Detect which cell encompasses the target text, then output its (x, y) center coordinate. 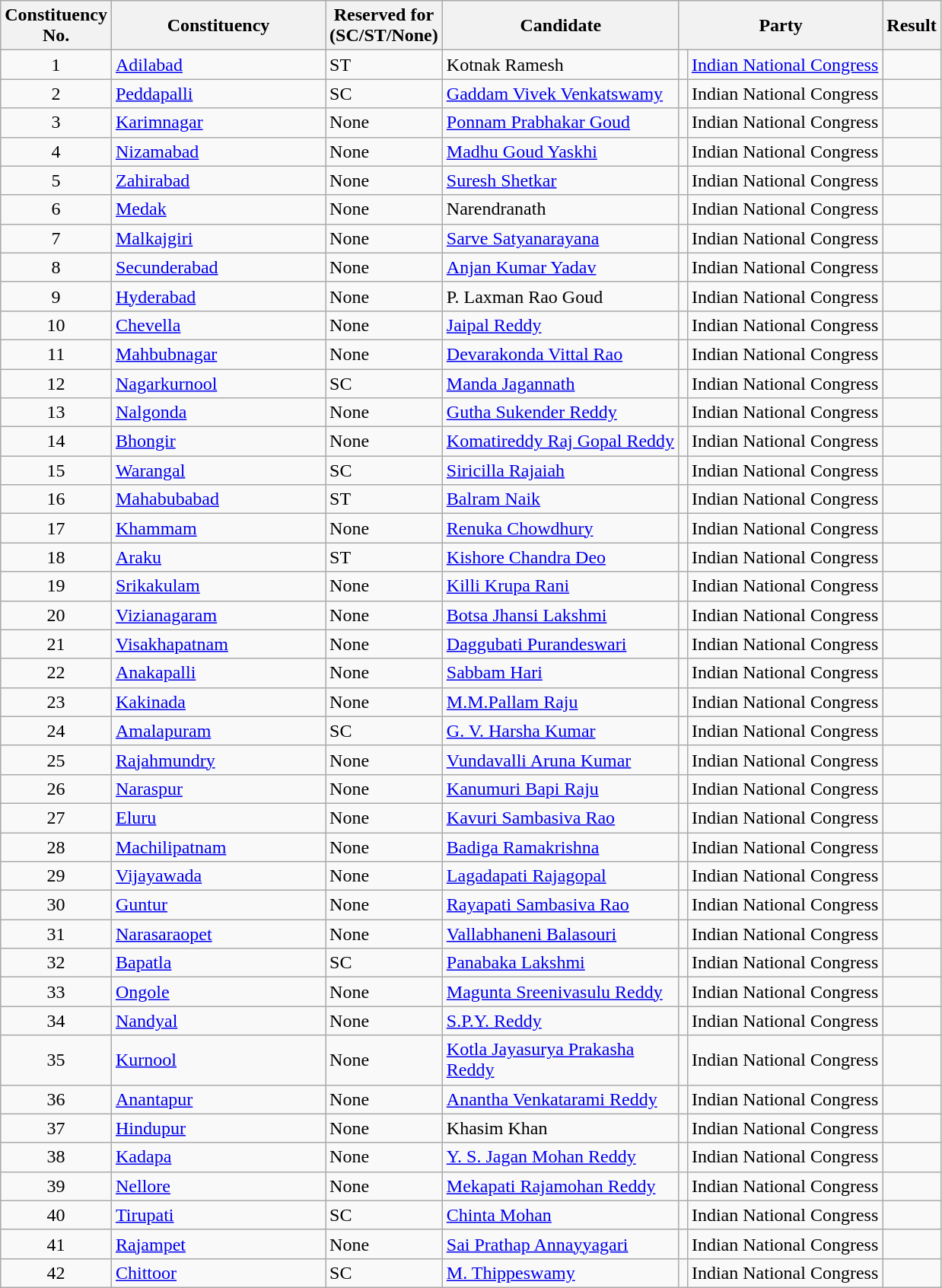
Rayapati Sambasiva Rao (560, 905)
Eluru (218, 818)
Badiga Ramakrishna (560, 847)
P. Laxman Rao Goud (560, 296)
Nagarkurnool (218, 383)
16 (56, 499)
39 (56, 1186)
Bapatla (218, 963)
Nizamabad (218, 151)
Khammam (218, 528)
Bhongir (218, 442)
Suresh Shetkar (560, 180)
Zahirabad (218, 180)
15 (56, 470)
Vijayawada (218, 876)
10 (56, 325)
17 (56, 528)
Panabaka Lakshmi (560, 963)
Hyderabad (218, 296)
Sarve Satyanarayana (560, 238)
Srikakulam (218, 586)
24 (56, 731)
Guntur (218, 905)
14 (56, 442)
3 (56, 123)
Ponnam Prabhakar Goud (560, 123)
Hindupur (218, 1128)
Renuka Chowdhury (560, 528)
31 (56, 934)
Peddapalli (218, 94)
Lagadapati Rajagopal (560, 876)
7 (56, 238)
Y. S. Jagan Mohan Reddy (560, 1157)
Nalgonda (218, 413)
Adilabad (218, 65)
Malkajgiri (218, 238)
Botsa Jhansi Lakshmi (560, 615)
Visakhapatnam (218, 644)
Result (912, 26)
Candidate (560, 26)
4 (56, 151)
6 (56, 209)
34 (56, 1021)
Mahabubabad (218, 499)
36 (56, 1099)
S.P.Y. Reddy (560, 1021)
18 (56, 557)
Constituency (218, 26)
Gutha Sukender Reddy (560, 413)
22 (56, 673)
Jaipal Reddy (560, 325)
41 (56, 1244)
9 (56, 296)
Kakinada (218, 702)
21 (56, 644)
Komatireddy Raj Gopal Reddy (560, 442)
32 (56, 963)
Araku (218, 557)
Kotnak Ramesh (560, 65)
Gaddam Vivek Venkatswamy (560, 94)
38 (56, 1157)
19 (56, 586)
Constituency No. (56, 26)
Nellore (218, 1186)
35 (56, 1060)
Tirupati (218, 1215)
Chevella (218, 325)
42 (56, 1273)
25 (56, 760)
Secunderabad (218, 267)
Vallabhaneni Balasouri (560, 934)
28 (56, 847)
1 (56, 65)
Narendranath (560, 209)
Kadapa (218, 1157)
Kishore Chandra Deo (560, 557)
Machilipatnam (218, 847)
Kurnool (218, 1060)
Sai Prathap Annayyagari (560, 1244)
13 (56, 413)
Mahbubnagar (218, 354)
Balram Naik (560, 499)
Anantapur (218, 1099)
27 (56, 818)
Khasim Khan (560, 1128)
29 (56, 876)
Chittoor (218, 1273)
Chinta Mohan (560, 1215)
M. Thippeswamy (560, 1273)
Siricilla Rajaiah (560, 470)
Rajampet (218, 1244)
Anantha Venkatarami Reddy (560, 1099)
Naraspur (218, 789)
Mekapati Rajamohan Reddy (560, 1186)
Devarakonda Vittal Rao (560, 354)
Narasaraopet (218, 934)
Medak (218, 209)
Magunta Sreenivasulu Reddy (560, 992)
Killi Krupa Rani (560, 586)
Ongole (218, 992)
Kotla Jayasurya Prakasha Reddy (560, 1060)
Amalapuram (218, 731)
Manda Jagannath (560, 383)
G. V. Harsha Kumar (560, 731)
Anakapalli (218, 673)
12 (56, 383)
Party (781, 26)
Warangal (218, 470)
40 (56, 1215)
Nandyal (218, 1021)
Madhu Goud Yaskhi (560, 151)
Sabbam Hari (560, 673)
Vundavalli Aruna Kumar (560, 760)
Vizianagaram (218, 615)
M.M.Pallam Raju (560, 702)
Kavuri Sambasiva Rao (560, 818)
20 (56, 615)
5 (56, 180)
Karimnagar (218, 123)
2 (56, 94)
30 (56, 905)
Daggubati Purandeswari (560, 644)
Kanumuri Bapi Raju (560, 789)
23 (56, 702)
11 (56, 354)
Anjan Kumar Yadav (560, 267)
Reserved for(SC/ST/None) (384, 26)
Rajahmundry (218, 760)
33 (56, 992)
8 (56, 267)
26 (56, 789)
37 (56, 1128)
